Return (x, y) of the center of cell containing provided text 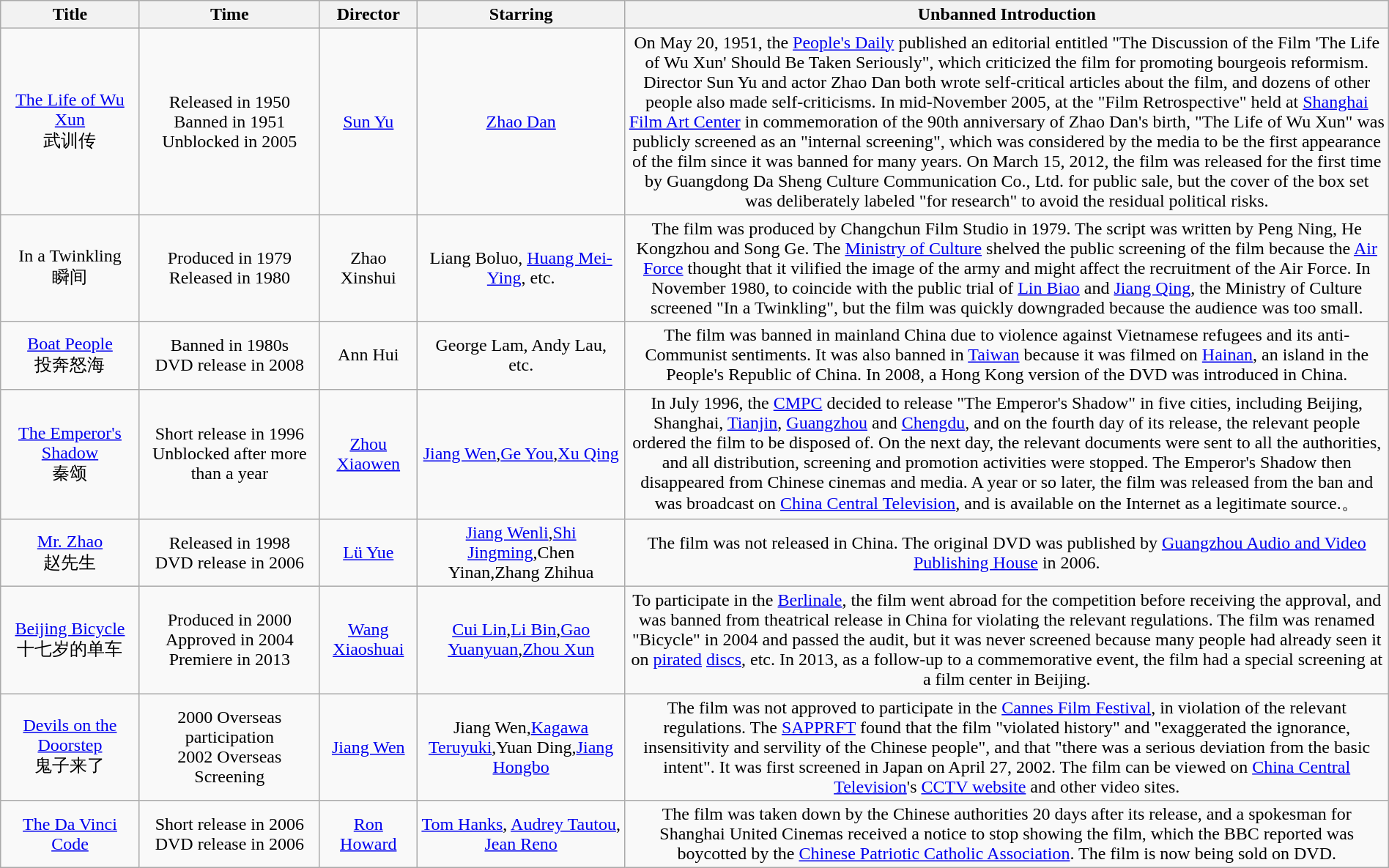
Jiang Wenli,Shi Jingming,Chen Yinan,Zhang Zhihua (521, 553)
The film was not released in China. The original DVD was published by Guangzhou Audio and Video Publishing House in 2006. (1007, 553)
Liang Boluo, Huang Mei-Ying, etc. (521, 268)
Ron Howard (368, 834)
Wang Xiaoshuai (368, 640)
Jiang Wen,Kagawa Teruyuki,Yuan Ding,Jiang Hongbo (521, 747)
Zhou Xiaowen (368, 454)
Short release in 1996Unblocked after more than a year (229, 454)
Starring (521, 15)
Zhao Xinshui (368, 268)
Title (70, 15)
Produced in 1979Released in 1980 (229, 268)
Produced in 2000Approved in 2004Premiere in 2013 (229, 640)
Zhao Dan (521, 122)
Lü Yue (368, 553)
Mr. Zhao赵先生 (70, 553)
Banned in 1980sDVD release in 2008 (229, 355)
2000 Overseas participation2002 Overseas Screening (229, 747)
Boat People投奔怒海 (70, 355)
Devils on the Doorstep鬼子来了 (70, 747)
Released in 1998DVD release in 2006 (229, 553)
Released in 1950Banned in 1951Unblocked in 2005 (229, 122)
Time (229, 15)
Director (368, 15)
The Emperor's Shadow秦颂 (70, 454)
The Da Vinci Code (70, 834)
Ann Hui (368, 355)
Jiang Wen (368, 747)
Sun Yu (368, 122)
Short release in 2006DVD release in 2006 (229, 834)
The Life of Wu Xun武训传 (70, 122)
Jiang Wen,Ge You,Xu Qing (521, 454)
Unbanned Introduction (1007, 15)
Beijing Bicycle十七岁的单车 (70, 640)
George Lam, Andy Lau, etc. (521, 355)
Tom Hanks, Audrey Tautou, Jean Reno (521, 834)
Cui Lin,Li Bin,Gao Yuanyuan,Zhou Xun (521, 640)
In a Twinkling瞬间 (70, 268)
